Provide the [X, Y] coordinate of the cell's center where the given text is located.  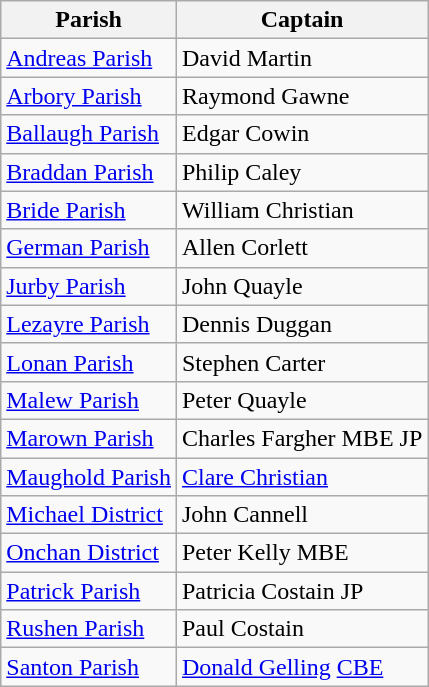
Andreas Parish [89, 58]
David Martin [302, 58]
Raymond Gawne [302, 96]
Marown Parish [89, 438]
Arbory Parish [89, 96]
John Quayle [302, 286]
Patricia Costain JP [302, 591]
Peter Quayle [302, 400]
Peter Kelly MBE [302, 553]
Braddan Parish [89, 172]
Charles Fargher MBE JP [302, 438]
Parish [89, 20]
Michael District [89, 515]
John Cannell [302, 515]
Clare Christian [302, 477]
Edgar Cowin [302, 134]
Lonan Parish [89, 362]
Maughold Parish [89, 477]
Jurby Parish [89, 286]
Philip Caley [302, 172]
William Christian [302, 210]
Malew Parish [89, 400]
Paul Costain [302, 629]
Donald Gelling CBE [302, 667]
Santon Parish [89, 667]
Dennis Duggan [302, 324]
German Parish [89, 248]
Captain [302, 20]
Rushen Parish [89, 629]
Lezayre Parish [89, 324]
Onchan District [89, 553]
Bride Parish [89, 210]
Stephen Carter [302, 362]
Allen Corlett [302, 248]
Ballaugh Parish [89, 134]
Patrick Parish [89, 591]
